Return (x, y) of the center of cell containing provided text 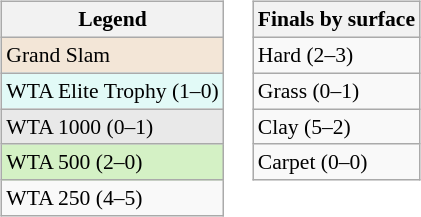
WTA 1000 (0–1) (112, 127)
WTA 500 (2–0) (112, 162)
Grand Slam (112, 55)
WTA Elite Trophy (1–0) (112, 91)
WTA 250 (4–5) (112, 198)
Finals by surface (336, 20)
Grass (0–1) (336, 91)
Legend (112, 20)
Clay (5–2) (336, 127)
Carpet (0–0) (336, 162)
Hard (2–3) (336, 55)
